For the text-containing cell, return its midpoint in [X, Y] coordinate format. 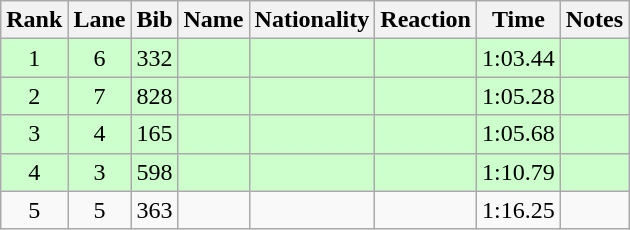
7 [100, 96]
598 [154, 172]
Bib [154, 20]
332 [154, 58]
1:10.79 [519, 172]
1:03.44 [519, 58]
1 [34, 58]
165 [154, 134]
1:05.68 [519, 134]
Name [214, 20]
1:16.25 [519, 210]
Reaction [426, 20]
Rank [34, 20]
2 [34, 96]
Lane [100, 20]
1:05.28 [519, 96]
6 [100, 58]
Nationality [312, 20]
828 [154, 96]
Time [519, 20]
363 [154, 210]
Notes [594, 20]
